Find where the given text appears and provide that cell's center as (X, Y) coordinate. 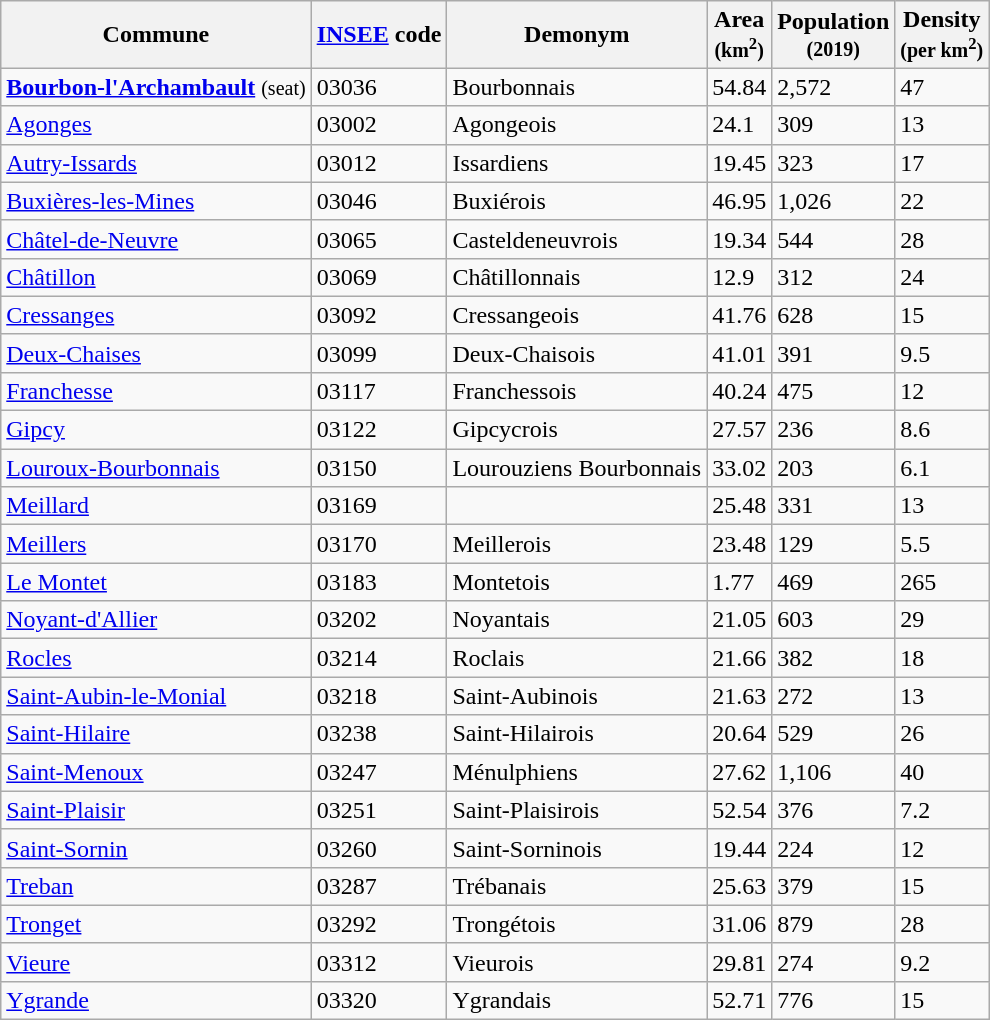
Commune (156, 34)
7.2 (942, 810)
376 (834, 810)
224 (834, 848)
776 (834, 1000)
1,026 (834, 201)
26 (942, 734)
22 (942, 201)
03251 (379, 810)
Châtillon (156, 277)
391 (834, 353)
03287 (379, 886)
INSEE code (379, 34)
21.05 (740, 620)
Saint-Plaisirois (577, 810)
Treban (156, 886)
Issardiens (577, 163)
1,106 (834, 772)
03036 (379, 87)
Châtillonnais (577, 277)
382 (834, 658)
Trébanais (577, 886)
Casteldeneuvrois (577, 239)
03320 (379, 1000)
Cressanges (156, 315)
Noyantais (577, 620)
18 (942, 658)
Saint-Plaisir (156, 810)
19.34 (740, 239)
529 (834, 734)
Noyant-d'Allier (156, 620)
Le Montet (156, 582)
24 (942, 277)
03069 (379, 277)
Agonges (156, 125)
33.02 (740, 468)
23.48 (740, 544)
Meillers (156, 544)
628 (834, 315)
Population(2019) (834, 34)
17 (942, 163)
Autry-Issards (156, 163)
41.76 (740, 315)
27.62 (740, 772)
Bourbonnais (577, 87)
03092 (379, 315)
6.1 (942, 468)
Vieurois (577, 962)
Vieure (156, 962)
Saint-Hilairois (577, 734)
Buxières-les-Mines (156, 201)
Ménulphiens (577, 772)
52.71 (740, 1000)
203 (834, 468)
Ygrande (156, 1000)
41.01 (740, 353)
29 (942, 620)
309 (834, 125)
Meillerois (577, 544)
379 (834, 886)
03150 (379, 468)
27.57 (740, 430)
03065 (379, 239)
Deux-Chaisois (577, 353)
03312 (379, 962)
Gipcycrois (577, 430)
Montetois (577, 582)
03247 (379, 772)
9.5 (942, 353)
469 (834, 582)
25.48 (740, 506)
Agongeois (577, 125)
20.64 (740, 734)
03202 (379, 620)
879 (834, 924)
2,572 (834, 87)
Cressangeois (577, 315)
Saint-Hilaire (156, 734)
236 (834, 430)
Gipcy (156, 430)
21.63 (740, 696)
19.45 (740, 163)
03170 (379, 544)
03260 (379, 848)
331 (834, 506)
Rocles (156, 658)
03122 (379, 430)
46.95 (740, 201)
265 (942, 582)
9.2 (942, 962)
03002 (379, 125)
03012 (379, 163)
8.6 (942, 430)
Saint-Sorninois (577, 848)
Roclais (577, 658)
272 (834, 696)
1.77 (740, 582)
03214 (379, 658)
Ygrandais (577, 1000)
129 (834, 544)
Franchesse (156, 391)
03117 (379, 391)
603 (834, 620)
29.81 (740, 962)
03046 (379, 201)
40 (942, 772)
Saint-Menoux (156, 772)
40.24 (740, 391)
52.54 (740, 810)
Demonym (577, 34)
25.63 (740, 886)
Area(km2) (740, 34)
312 (834, 277)
12.9 (740, 277)
Lourouziens Bourbonnais (577, 468)
Saint-Sornin (156, 848)
47 (942, 87)
21.66 (740, 658)
Louroux-Bourbonnais (156, 468)
03099 (379, 353)
544 (834, 239)
Saint-Aubinois (577, 696)
Trongétois (577, 924)
Franchessois (577, 391)
Châtel-de-Neuvre (156, 239)
475 (834, 391)
54.84 (740, 87)
Tronget (156, 924)
Density(per km2) (942, 34)
03218 (379, 696)
5.5 (942, 544)
274 (834, 962)
19.44 (740, 848)
03238 (379, 734)
03183 (379, 582)
24.1 (740, 125)
323 (834, 163)
Bourbon-l'Archambault (seat) (156, 87)
Deux-Chaises (156, 353)
03169 (379, 506)
31.06 (740, 924)
Buxiérois (577, 201)
03292 (379, 924)
Saint-Aubin-le-Monial (156, 696)
Meillard (156, 506)
